Locate the cell with the specified text and output its (X, Y) center coordinate. 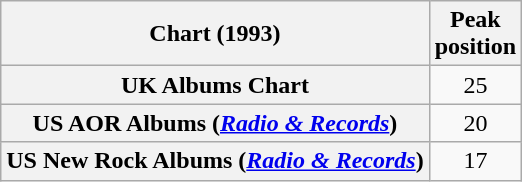
25 (475, 85)
US AOR Albums (Radio & Records) (215, 123)
Peakposition (475, 34)
UK Albums Chart (215, 85)
20 (475, 123)
17 (475, 161)
Chart (1993) (215, 34)
US New Rock Albums (Radio & Records) (215, 161)
